Locate the cell with the specified text and output its (x, y) center coordinate. 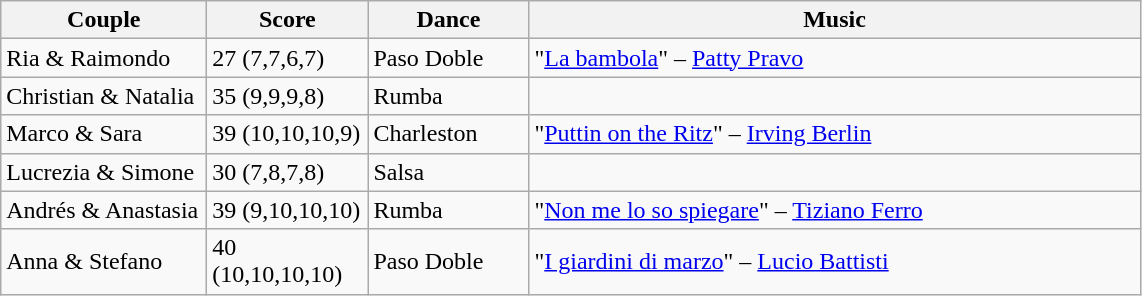
"I giardini di marzo" – Lucio Battisti (834, 262)
"Non me lo so spiegare" – Tiziano Ferro (834, 210)
Salsa (448, 172)
Andrés & Anastasia (104, 210)
Lucrezia & Simone (104, 172)
Anna & Stefano (104, 262)
39 (9,10,10,10) (288, 210)
"Puttin on the Ritz" – Irving Berlin (834, 134)
Dance (448, 20)
Christian & Natalia (104, 96)
Marco & Sara (104, 134)
Ria & Raimondo (104, 58)
"La bambola" – Patty Pravo (834, 58)
39 (10,10,10,9) (288, 134)
Music (834, 20)
Charleston (448, 134)
Couple (104, 20)
Score (288, 20)
40 (10,10,10,10) (288, 262)
35 (9,9,9,8) (288, 96)
27 (7,7,6,7) (288, 58)
30 (7,8,7,8) (288, 172)
